Return [X, Y] of the center of cell containing provided text 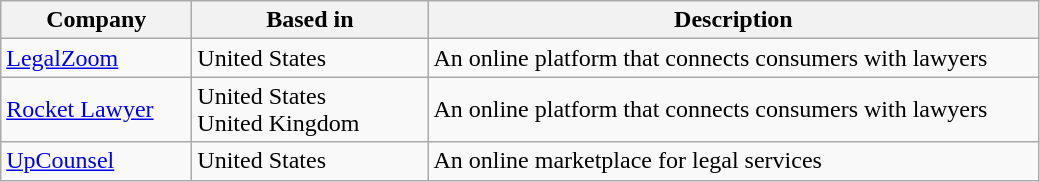
UpCounsel [96, 161]
United StatesUnited Kingdom [310, 110]
Based in [310, 20]
LegalZoom [96, 58]
Rocket Lawyer [96, 110]
Company [96, 20]
An online marketplace for legal services [734, 161]
Description [734, 20]
